For the text-containing cell, return its midpoint in (x, y) coordinate format. 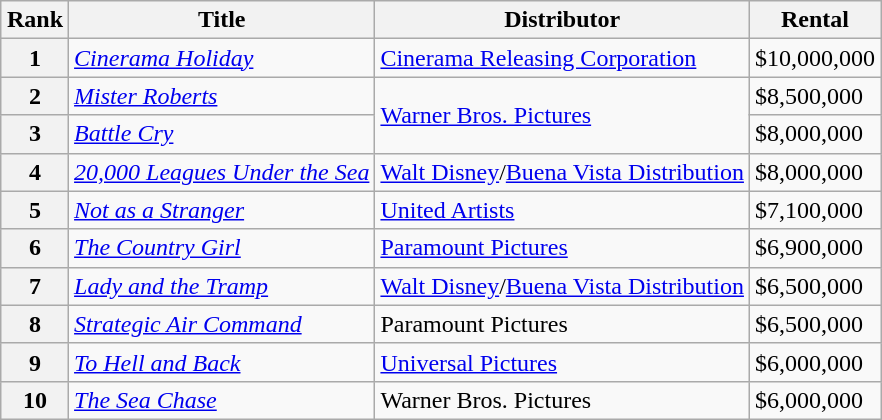
Strategic Air Command (222, 324)
6 (34, 248)
10 (34, 400)
Cinerama Releasing Corporation (562, 58)
$8,500,000 (814, 96)
9 (34, 362)
20,000 Leagues Under the Sea (222, 172)
The Sea Chase (222, 400)
Lady and the Tramp (222, 286)
$7,100,000 (814, 210)
Universal Pictures (562, 362)
Title (222, 20)
8 (34, 324)
Not as a Stranger (222, 210)
To Hell and Back (222, 362)
$6,900,000 (814, 248)
1 (34, 58)
5 (34, 210)
4 (34, 172)
Rental (814, 20)
3 (34, 134)
United Artists (562, 210)
The Country Girl (222, 248)
Battle Cry (222, 134)
Mister Roberts (222, 96)
$10,000,000 (814, 58)
7 (34, 286)
2 (34, 96)
Distributor (562, 20)
Cinerama Holiday (222, 58)
Rank (34, 20)
